Scan for the cell matching the given text and deliver its (X, Y) coordinate at center. 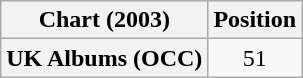
Position (255, 20)
UK Albums (OCC) (104, 58)
51 (255, 58)
Chart (2003) (104, 20)
